Detect which cell encompasses the target text, then output its [x, y] center coordinate. 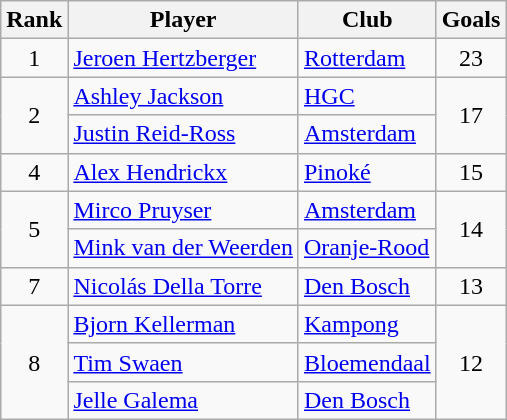
Kampong [367, 324]
Bjorn Kellerman [184, 324]
Justin Reid-Ross [184, 134]
Mirco Pruyser [184, 210]
5 [34, 229]
12 [471, 362]
13 [471, 286]
15 [471, 172]
2 [34, 115]
1 [34, 58]
Ashley Jackson [184, 96]
17 [471, 115]
Goals [471, 20]
Pinoké [367, 172]
Rank [34, 20]
Alex Hendrickx [184, 172]
Rotterdam [367, 58]
Nicolás Della Torre [184, 286]
HGC [367, 96]
4 [34, 172]
Oranje-Rood [367, 248]
Jelle Galema [184, 400]
Mink van der Weerden [184, 248]
8 [34, 362]
14 [471, 229]
23 [471, 58]
7 [34, 286]
Club [367, 20]
Tim Swaen [184, 362]
Bloemendaal [367, 362]
Player [184, 20]
Jeroen Hertzberger [184, 58]
